Scan for the cell matching the given text and deliver its [x, y] coordinate at center. 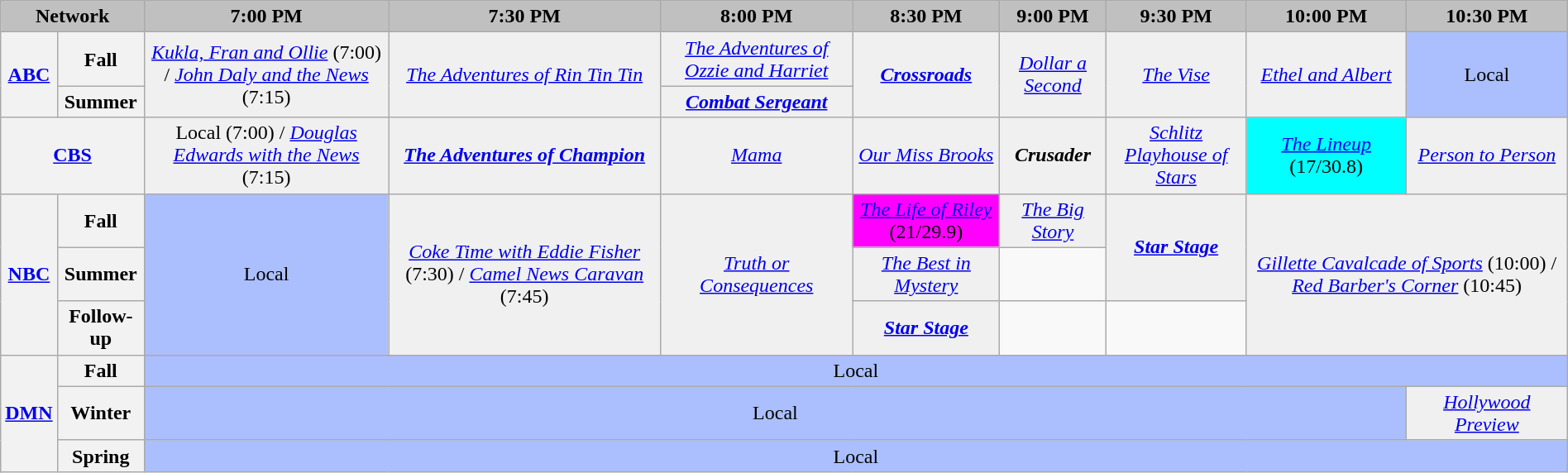
Crusader [1054, 155]
Follow-up [101, 327]
NBC [29, 275]
The Vise [1176, 74]
Network [73, 17]
Mama [757, 155]
The Best in Mystery [926, 275]
The Adventures of Champion [524, 155]
Person to Person [1487, 155]
Local (7:00) / Douglas Edwards with the News (7:15) [266, 155]
10:00 PM [1327, 17]
Kukla, Fran and Ollie (7:00) / John Daly and the News (7:15) [266, 74]
CBS [73, 155]
Ethel and Albert [1327, 74]
9:00 PM [1054, 17]
Coke Time with Eddie Fisher (7:30) / Camel News Caravan (7:45) [524, 275]
8:00 PM [757, 17]
7:30 PM [524, 17]
Crossroads [926, 74]
ABC [29, 74]
10:30 PM [1487, 17]
Winter [101, 413]
9:30 PM [1176, 17]
The Life of Riley (21/29.9) [926, 220]
Truth or Consequences [757, 275]
Our Miss Brooks [926, 155]
Combat Sergeant [757, 102]
Spring [101, 456]
8:30 PM [926, 17]
Schlitz Playhouse of Stars [1176, 155]
Gillette Cavalcade of Sports (10:00) / Red Barber's Corner (10:45) [1407, 275]
The Lineup (17/30.8) [1327, 155]
The Adventures of Rin Tin Tin [524, 74]
7:00 PM [266, 17]
DMN [29, 413]
The Adventures of Ozzie and Harriet [757, 60]
Hollywood Preview [1487, 413]
Dollar a Second [1054, 74]
The Big Story [1054, 220]
